Find where the given text appears and provide that cell's center as (X, Y) coordinate. 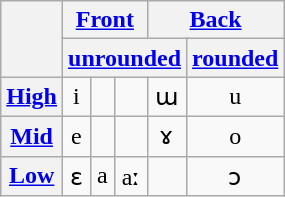
unrounded (125, 58)
e (77, 136)
ɤ (166, 136)
rounded (236, 58)
a (102, 176)
Back (216, 20)
i (77, 97)
ɛ (77, 176)
Mid (32, 136)
ɔ (236, 176)
Front (106, 20)
u (236, 97)
ɯ (166, 97)
o (236, 136)
High (32, 97)
Low (32, 176)
aː (130, 176)
